Output the [x, y] coordinate of the center of the cell containing the given text.  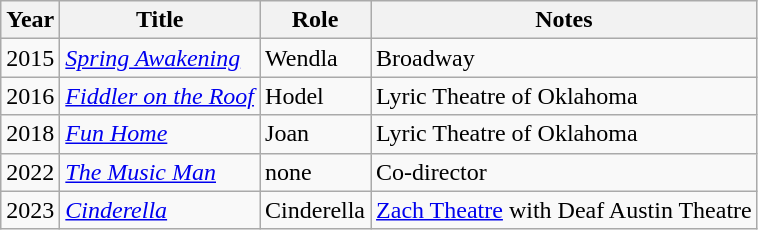
Year [30, 20]
Co-director [564, 172]
2023 [30, 210]
2018 [30, 134]
Title [160, 20]
Role [316, 20]
2015 [30, 58]
Hodel [316, 96]
Notes [564, 20]
Joan [316, 134]
none [316, 172]
Broadway [564, 58]
Zach Theatre with Deaf Austin Theatre [564, 210]
2016 [30, 96]
Spring Awakening [160, 58]
Fiddler on the Roof [160, 96]
The Music Man [160, 172]
Wendla [316, 58]
2022 [30, 172]
Fun Home [160, 134]
